Find where the given text appears and provide that cell's center as [X, Y] coordinate. 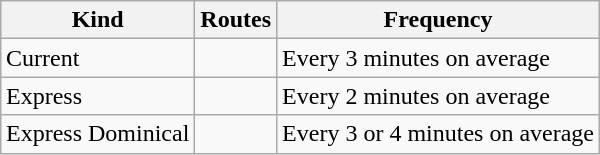
Frequency [438, 20]
Express Dominical [97, 134]
Current [97, 58]
Every 3 minutes on average [438, 58]
Express [97, 96]
Every 3 or 4 minutes on average [438, 134]
Every 2 minutes on average [438, 96]
Kind [97, 20]
Routes [236, 20]
